Identify which cell holds the provided text, then report its [x, y] central coordinate. 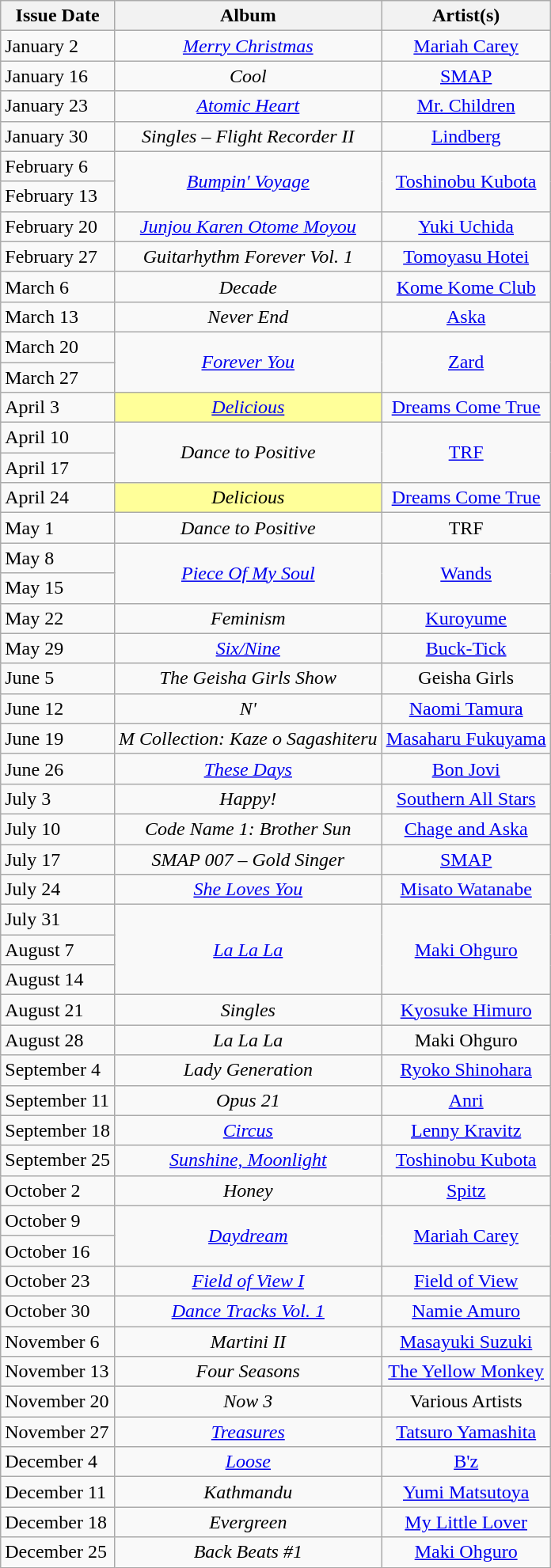
Naomi Tamura [465, 708]
Kathmandu [248, 1492]
Circus [248, 1130]
Code Name 1: Brother Sun [248, 829]
March 13 [58, 317]
April 24 [58, 498]
July 10 [58, 829]
Four Seasons [248, 1372]
Aska [465, 317]
June 5 [58, 678]
M Collection: Kaze o Sagashiteru [248, 738]
June 19 [58, 738]
My Little Lover [465, 1522]
November 20 [58, 1402]
N' [248, 708]
September 18 [58, 1130]
October 23 [58, 1281]
The Yellow Monkey [465, 1372]
Wands [465, 573]
Back Beats #1 [248, 1552]
December 18 [58, 1522]
Never End [248, 317]
January 2 [58, 46]
March 27 [58, 378]
Kuroyume [465, 618]
Mr. Children [465, 106]
SMAP 007 – Gold Singer [248, 859]
July 31 [58, 920]
September 4 [58, 1070]
Piece Of My Soul [248, 573]
February 13 [58, 196]
June 26 [58, 769]
Loose [248, 1462]
The Geisha Girls Show [248, 678]
Southern All Stars [465, 799]
April 17 [58, 468]
Misato Watanabe [465, 890]
July 17 [58, 859]
Decade [248, 287]
June 12 [58, 708]
Now 3 [248, 1402]
March 20 [58, 347]
July 24 [58, 890]
Dance Tracks Vol. 1 [248, 1311]
December 25 [58, 1552]
March 6 [58, 287]
Field of View [465, 1281]
December 4 [58, 1462]
November 13 [58, 1372]
Kyosuke Himuro [465, 1010]
Album [248, 16]
February 20 [58, 226]
May 1 [58, 528]
September 11 [58, 1100]
Feminism [248, 618]
Tatsuro Yamashita [465, 1432]
Honey [248, 1190]
Sunshine, Moonlight [248, 1160]
Issue Date [58, 16]
Anri [465, 1100]
October 16 [58, 1251]
May 15 [58, 588]
Bumpin' Voyage [248, 181]
Ryoko Shinohara [465, 1070]
August 28 [58, 1040]
Buck-Tick [465, 648]
Junjou Karen Otome Moyou [248, 226]
Zard [465, 362]
May 22 [58, 618]
October 9 [58, 1221]
November 27 [58, 1432]
Yuki Uchida [465, 226]
Treasures [248, 1432]
Lady Generation [248, 1070]
Various Artists [465, 1402]
Daydream [248, 1236]
Artist(s) [465, 16]
Chage and Aska [465, 829]
Six/Nine [248, 648]
Cool [248, 76]
Happy! [248, 799]
Guitarhythm Forever Vol. 1 [248, 256]
Evergreen [248, 1522]
July 3 [58, 799]
August 21 [58, 1010]
April 10 [58, 438]
Kome Kome Club [465, 287]
October 30 [58, 1311]
Tomoyasu Hotei [465, 256]
January 16 [58, 76]
Merry Christmas [248, 46]
She Loves You [248, 890]
Namie Amuro [465, 1311]
August 14 [58, 980]
Forever You [248, 362]
Masaharu Fukuyama [465, 738]
Yumi Matsutoya [465, 1492]
October 2 [58, 1190]
February 27 [58, 256]
Martini II [248, 1342]
Bon Jovi [465, 769]
December 11 [58, 1492]
Lindberg [465, 136]
January 30 [58, 136]
May 29 [58, 648]
Field of View I [248, 1281]
Masayuki Suzuki [465, 1342]
August 7 [58, 950]
November 6 [58, 1342]
Atomic Heart [248, 106]
Singles – Flight Recorder II [248, 136]
B'z [465, 1462]
These Days [248, 769]
Opus 21 [248, 1100]
Lenny Kravitz [465, 1130]
September 25 [58, 1160]
Geisha Girls [465, 678]
Singles [248, 1010]
Spitz [465, 1190]
January 23 [58, 106]
February 6 [58, 166]
April 3 [58, 408]
May 8 [58, 558]
